Determine the [x, y] coordinate at the center of the cell enclosing the given text.  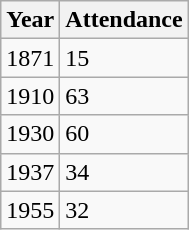
34 [124, 172]
1871 [30, 58]
1930 [30, 134]
1937 [30, 172]
63 [124, 96]
15 [124, 58]
Attendance [124, 20]
1910 [30, 96]
Year [30, 20]
32 [124, 210]
1955 [30, 210]
60 [124, 134]
